Locate the cell with the specified text and output its (X, Y) center coordinate. 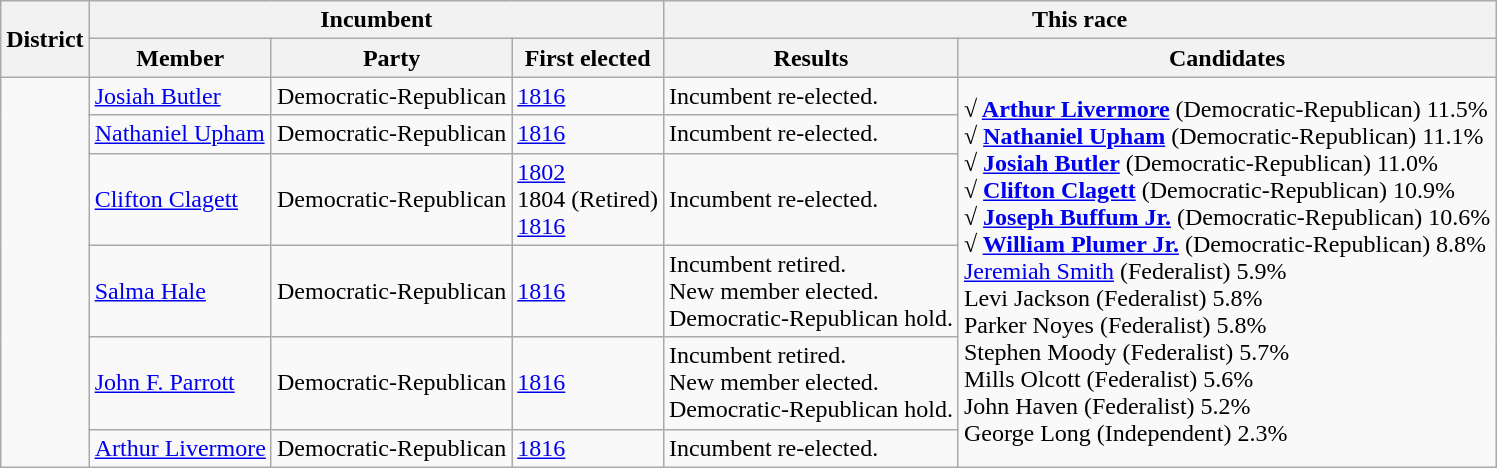
Party (391, 58)
Josiah Butler (180, 96)
18021804 (Retired)1816 (588, 199)
Results (810, 58)
Salma Hale (180, 291)
Member (180, 58)
Arthur Livermore (180, 448)
Clifton Clagett (180, 199)
Nathaniel Upham (180, 134)
This race (1079, 20)
First elected (588, 58)
John F. Parrott (180, 383)
Candidates (1226, 58)
Incumbent (376, 20)
District (45, 39)
